Determine the [x, y] coordinate at the center of the cell enclosing the given text.  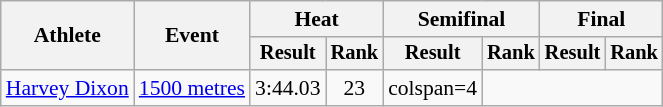
Event [192, 36]
Semifinal [462, 19]
Heat [316, 19]
1500 metres [192, 88]
23 [355, 88]
Final [602, 19]
Harvey Dixon [68, 88]
3:44.03 [288, 88]
colspan=4 [432, 88]
Athlete [68, 36]
